Capture the cell that displays the provided text and extract its [X, Y] central coordinate. 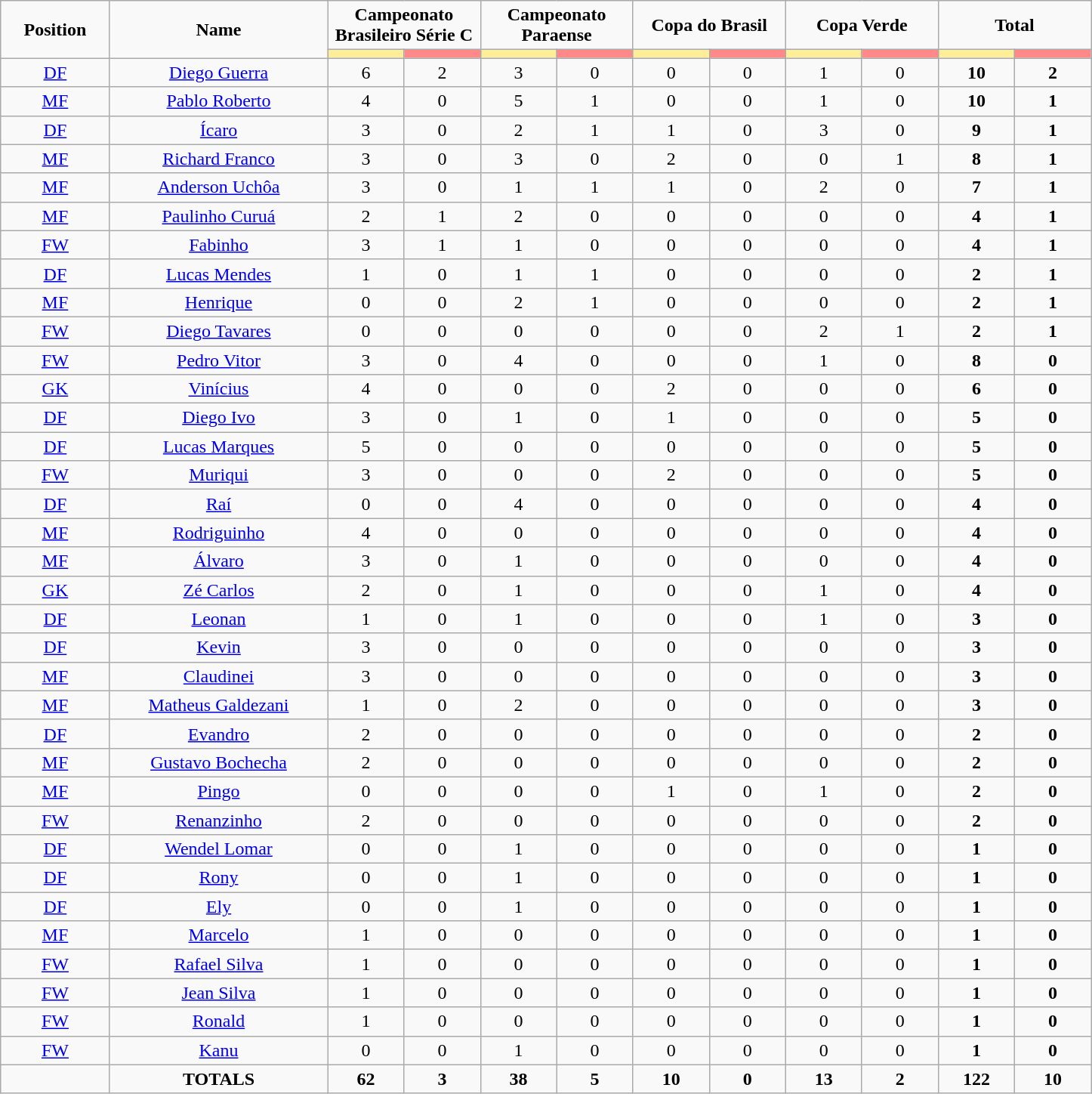
Kevin [219, 647]
Muriqui [219, 475]
Diego Guerra [219, 73]
Total [1014, 26]
Wendel Lomar [219, 849]
TOTALS [219, 1079]
Copa do Brasil [709, 26]
13 [823, 1079]
Rony [219, 878]
Campeonato Paraense [557, 26]
Paulinho Curuá [219, 216]
Position [55, 29]
Pablo Roberto [219, 101]
Ronald [219, 1021]
Campeonato Brasileiro Série C [404, 26]
Renanzinho [219, 820]
122 [976, 1079]
Lucas Mendes [219, 273]
Ícaro [219, 130]
Evandro [219, 734]
62 [366, 1079]
Rafael Silva [219, 964]
Gustavo Bochecha [219, 762]
Jean Silva [219, 993]
Leonan [219, 619]
Diego Ivo [219, 418]
Álvaro [219, 561]
38 [518, 1079]
Fabinho [219, 245]
Kanu [219, 1050]
Zé Carlos [219, 590]
Raí [219, 504]
Rodriguinho [219, 533]
Marcelo [219, 935]
Ely [219, 907]
Vinícius [219, 389]
Claudinei [219, 676]
Matheus Galdezani [219, 705]
Name [219, 29]
Copa Verde [862, 26]
Henrique [219, 302]
Anderson Uchôa [219, 187]
Pingo [219, 791]
Richard Franco [219, 159]
Diego Tavares [219, 331]
9 [976, 130]
7 [976, 187]
Lucas Marques [219, 447]
Pedro Vitor [219, 360]
